Identify which cell holds the provided text, then report its [X, Y] central coordinate. 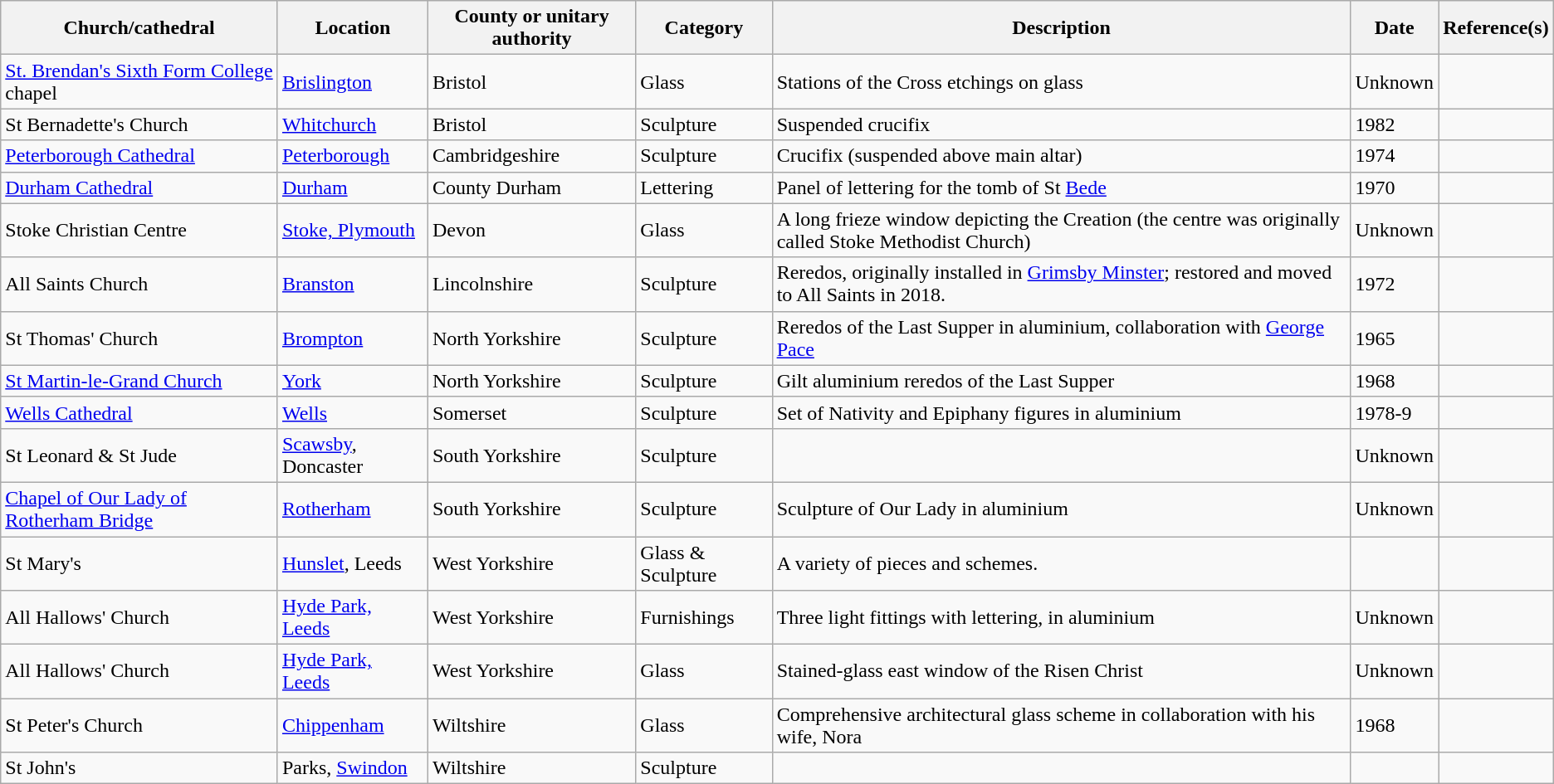
Suspended crucifix [1061, 124]
St Leonard & St Jude [139, 455]
1982 [1395, 124]
Set of Nativity and Epiphany figures in aluminium [1061, 412]
Whitchurch [352, 124]
Cambridgeshire [531, 156]
Category [704, 28]
St Bernadette's Church [139, 124]
Church/cathedral [139, 28]
Devon [531, 231]
Gilt aluminium reredos of the Last Supper [1061, 381]
1972 [1395, 284]
Description [1061, 28]
Wells Cathedral [139, 412]
Stained-glass east window of the Risen Christ [1061, 672]
Hunslet, Leeds [352, 562]
Somerset [531, 412]
County Durham [531, 187]
Stations of the Cross etchings on glass [1061, 81]
Parks, Swindon [352, 768]
Three light fittings with lettering, in aluminium [1061, 617]
St Peter's Church [139, 725]
Date [1395, 28]
Lincolnshire [531, 284]
Reredos, originally installed in Grimsby Minster; restored and moved to All Saints in 2018. [1061, 284]
St Mary's [139, 562]
Rotherham [352, 509]
Chippenham [352, 725]
Crucifix (suspended above main altar) [1061, 156]
Reference(s) [1496, 28]
Brislington [352, 81]
Reredos of the Last Supper in aluminium, collaboration with George Pace [1061, 338]
All Saints Church [139, 284]
Peterborough [352, 156]
St. Brendan's Sixth Form College chapel [139, 81]
Peterborough Cathedral [139, 156]
Durham Cathedral [139, 187]
Lettering [704, 187]
Brompton [352, 338]
Location [352, 28]
St John's [139, 768]
Stoke, Plymouth [352, 231]
Glass & Sculpture [704, 562]
Durham [352, 187]
A long frieze window depicting the Creation (the centre was originally called Stoke Methodist Church) [1061, 231]
Furnishings [704, 617]
1974 [1395, 156]
Panel of lettering for the tomb of St Bede [1061, 187]
1965 [1395, 338]
Branston [352, 284]
St Thomas' Church [139, 338]
County or unitary authority [531, 28]
Comprehensive architectural glass scheme in collaboration with his wife, Nora [1061, 725]
1970 [1395, 187]
St Martin-le-Grand Church [139, 381]
A variety of pieces and schemes. [1061, 562]
York [352, 381]
Stoke Christian Centre [139, 231]
Chapel of Our Lady of Rotherham Bridge [139, 509]
Scawsby, Doncaster [352, 455]
1978-9 [1395, 412]
Sculpture of Our Lady in aluminium [1061, 509]
Wells [352, 412]
